Capture the cell that displays the provided text and extract its [x, y] central coordinate. 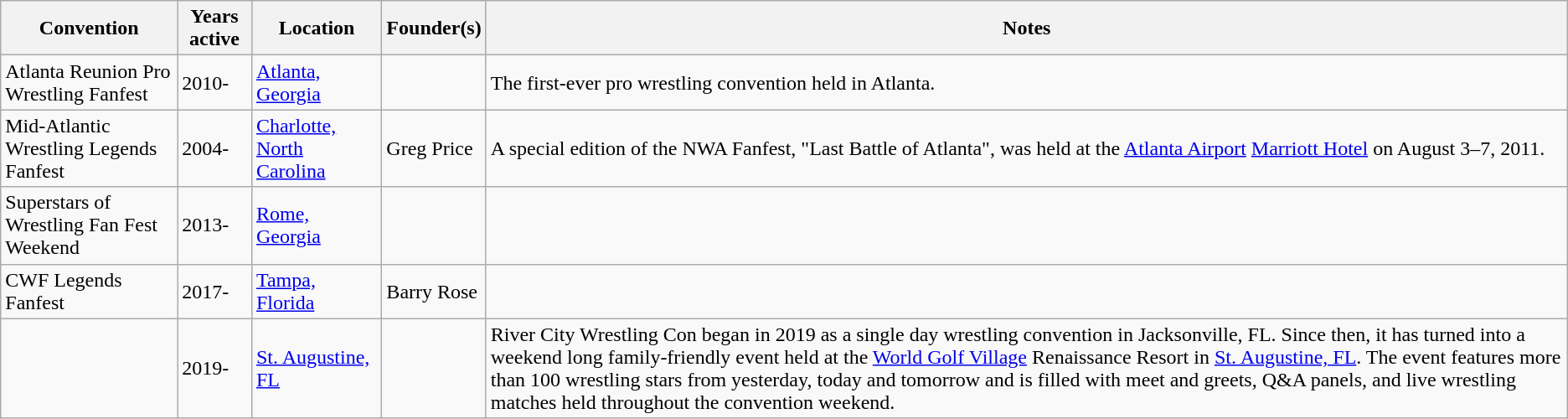
The first-ever pro wrestling convention held in Atlanta. [1027, 82]
2019- [214, 369]
Atlanta Reunion Pro Wrestling Fanfest [89, 82]
2017- [214, 292]
St. Augustine, FL [317, 369]
Location [317, 28]
Barry Rose [434, 292]
Rome, Georgia [317, 225]
CWF Legends Fanfest [89, 292]
A special edition of the NWA Fanfest, "Last Battle of Atlanta", was held at the Atlanta Airport Marriott Hotel on August 3–7, 2011. [1027, 148]
Years active [214, 28]
Notes [1027, 28]
Tampa, Florida [317, 292]
Convention [89, 28]
Charlotte, North Carolina [317, 148]
Founder(s) [434, 28]
Greg Price [434, 148]
Superstars of Wrestling Fan Fest Weekend [89, 225]
Atlanta, Georgia [317, 82]
Mid-Atlantic Wrestling Legends Fanfest [89, 148]
2004- [214, 148]
2013- [214, 225]
2010- [214, 82]
